Determine the [X, Y] coordinate at the center of the cell enclosing the given text.  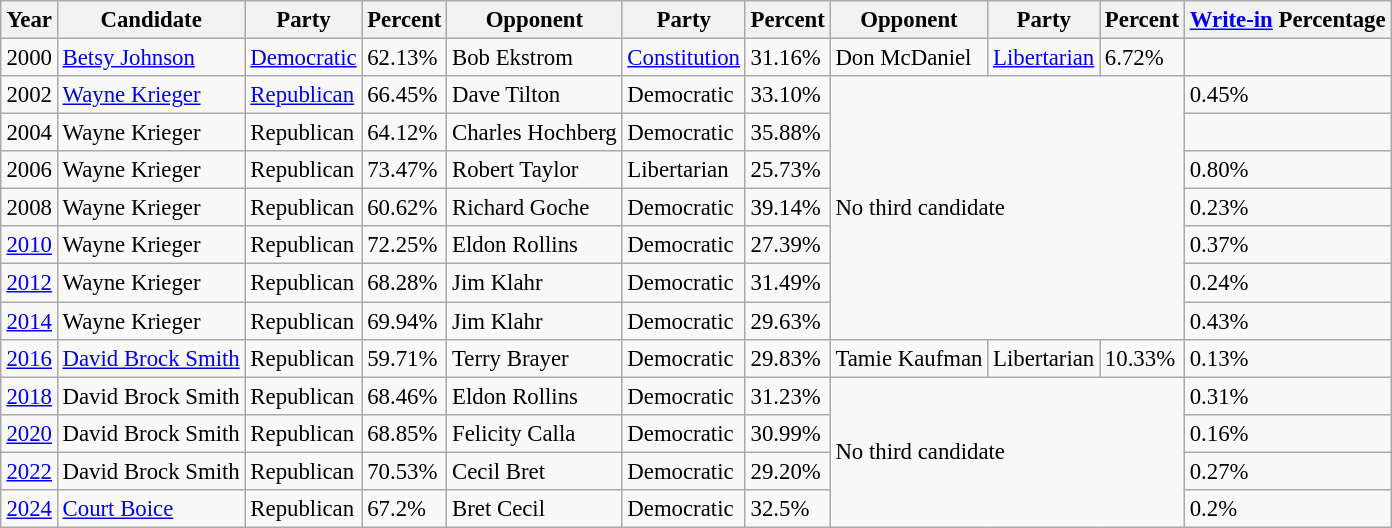
Write-in Percentage [1288, 20]
0.27% [1288, 471]
0.16% [1288, 433]
Terry Brayer [534, 358]
Bob Ekstrom [534, 57]
2000 [29, 57]
0.43% [1288, 321]
31.23% [788, 396]
0.80% [1288, 170]
Cecil Bret [534, 471]
31.49% [788, 283]
2004 [29, 133]
27.39% [788, 245]
0.45% [1288, 95]
2006 [29, 170]
29.83% [788, 358]
2024 [29, 508]
73.47% [404, 170]
2002 [29, 95]
Betsy Johnson [151, 57]
10.33% [1142, 358]
69.94% [404, 321]
Dave Tilton [534, 95]
Richard Goche [534, 208]
2014 [29, 321]
2018 [29, 396]
35.88% [788, 133]
67.2% [404, 508]
Don McDaniel [909, 57]
Felicity Calla [534, 433]
Year [29, 20]
0.37% [1288, 245]
2010 [29, 245]
64.12% [404, 133]
Bret Cecil [534, 508]
Constitution [684, 57]
2016 [29, 358]
68.46% [404, 396]
6.72% [1142, 57]
29.63% [788, 321]
60.62% [404, 208]
Court Boice [151, 508]
Candidate [151, 20]
68.28% [404, 283]
59.71% [404, 358]
0.23% [1288, 208]
29.20% [788, 471]
72.25% [404, 245]
Tamie Kaufman [909, 358]
0.31% [1288, 396]
Robert Taylor [534, 170]
2020 [29, 433]
0.13% [1288, 358]
2022 [29, 471]
0.24% [1288, 283]
Charles Hochberg [534, 133]
30.99% [788, 433]
2012 [29, 283]
25.73% [788, 170]
0.2% [1288, 508]
62.13% [404, 57]
31.16% [788, 57]
68.85% [404, 433]
70.53% [404, 471]
39.14% [788, 208]
33.10% [788, 95]
32.5% [788, 508]
2008 [29, 208]
66.45% [404, 95]
